Return the (x, y) coordinate for the center point of the cell that contains the specified text.  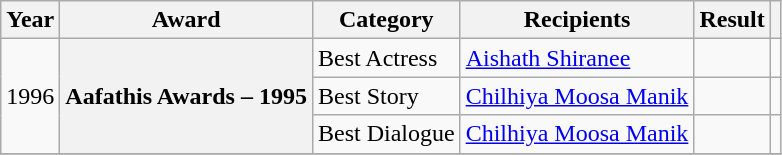
Best Dialogue (386, 134)
Award (186, 20)
1996 (30, 96)
Category (386, 20)
Result (732, 20)
Aafathis Awards – 1995 (186, 96)
Recipients (577, 20)
Year (30, 20)
Aishath Shiranee (577, 58)
Best Story (386, 96)
Best Actress (386, 58)
